Return (x, y) of the center of cell containing provided text 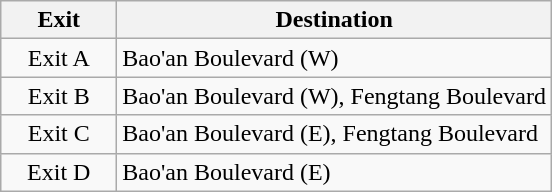
Bao'an Boulevard (W), Fengtang Boulevard (334, 96)
Exit B (59, 96)
Exit (59, 20)
Exit D (59, 172)
Destination (334, 20)
Exit A (59, 58)
Bao'an Boulevard (E), Fengtang Boulevard (334, 134)
Bao'an Boulevard (E) (334, 172)
Exit C (59, 134)
Bao'an Boulevard (W) (334, 58)
